From the cell containing the given text, extract its center point as [X, Y] coordinate. 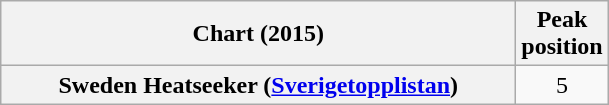
5 [562, 85]
Chart (2015) [258, 34]
Sweden Heatseeker (Sverigetopplistan) [258, 85]
Peakposition [562, 34]
